Extract the (X, Y) coordinate from the center of the cell holding the provided text.  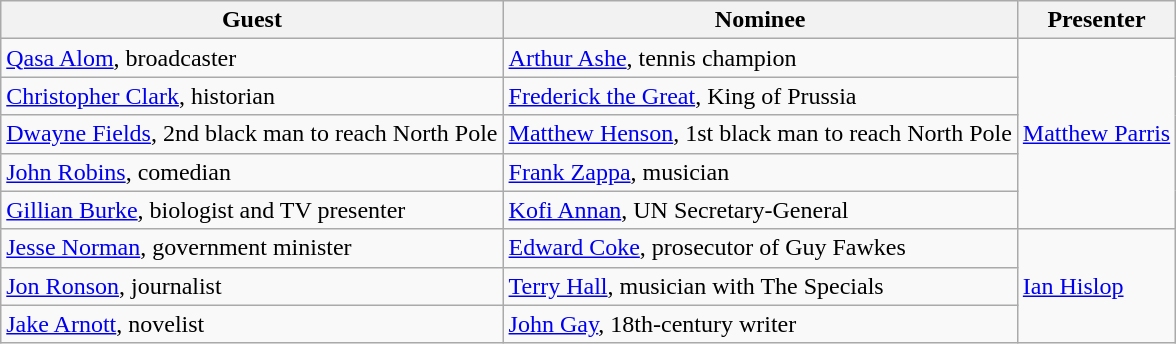
Ian Hislop (1096, 286)
Qasa Alom, broadcaster (252, 58)
Guest (252, 20)
Jon Ronson, journalist (252, 286)
John Gay, 18th-century writer (760, 324)
Arthur Ashe, tennis champion (760, 58)
Dwayne Fields, 2nd black man to reach North Pole (252, 134)
Kofi Annan, UN Secretary-General (760, 210)
Jesse Norman, government minister (252, 248)
Gillian Burke, biologist and TV presenter (252, 210)
Frederick the Great, King of Prussia (760, 96)
Presenter (1096, 20)
Matthew Henson, 1st black man to reach North Pole (760, 134)
Frank Zappa, musician (760, 172)
Terry Hall, musician with The Specials (760, 286)
Jake Arnott, novelist (252, 324)
Matthew Parris (1096, 134)
Nominee (760, 20)
Christopher Clark, historian (252, 96)
John Robins, comedian (252, 172)
Edward Coke, prosecutor of Guy Fawkes (760, 248)
